Search for the cell housing the specified text and yield its (X, Y) center coordinate. 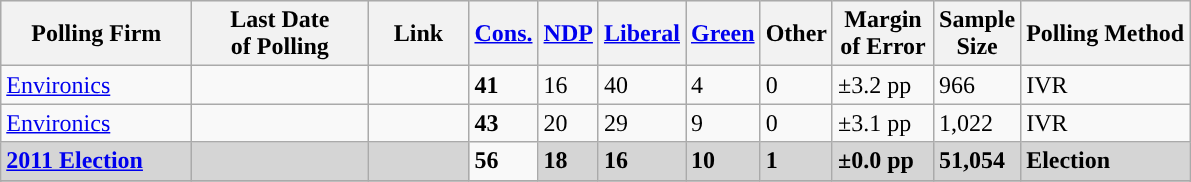
18 (568, 161)
Polling Firm (96, 34)
41 (504, 85)
51,054 (978, 161)
966 (978, 85)
40 (642, 85)
±3.2 pp (882, 85)
29 (642, 123)
Polling Method (1106, 34)
43 (504, 123)
9 (724, 123)
56 (504, 161)
2011 Election (96, 161)
Link (418, 34)
±3.1 pp (882, 123)
Green (724, 34)
Last Dateof Polling (280, 34)
NDP (568, 34)
1,022 (978, 123)
Other (796, 34)
±0.0 pp (882, 161)
Liberal (642, 34)
20 (568, 123)
10 (724, 161)
Election (1106, 161)
4 (724, 85)
Marginof Error (882, 34)
Cons. (504, 34)
SampleSize (978, 34)
1 (796, 161)
